Locate the cell with the specified text and output its [x, y] center coordinate. 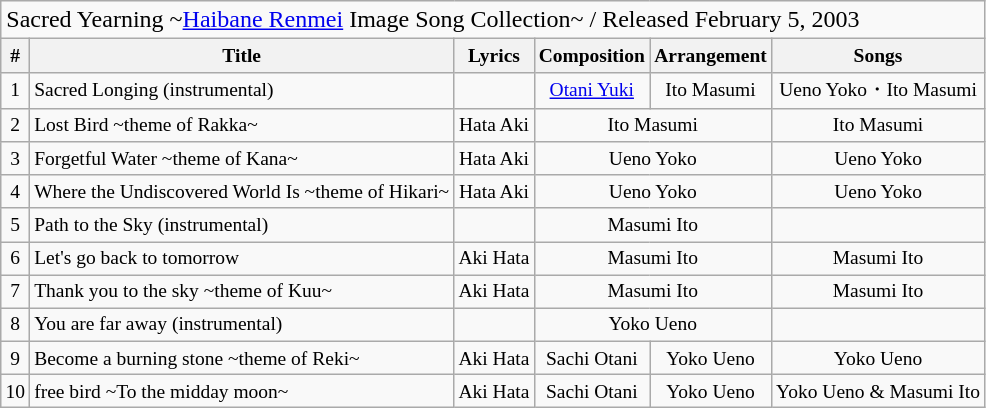
1 [16, 90]
Become a burning stone ~theme of Reki~ [242, 358]
You are far away (instrumental) [242, 324]
free bird ~To the midday moon~ [242, 392]
7 [16, 292]
Sacred Longing (instrumental) [242, 90]
Composition [592, 56]
5 [16, 224]
9 [16, 358]
3 [16, 158]
2 [16, 124]
6 [16, 258]
Ueno Yoko・Ito Masumi [878, 90]
Where the Undiscovered World Is ~theme of Hikari~ [242, 192]
Let's go back to tomorrow [242, 258]
Lost Bird ~theme of Rakka~ [242, 124]
4 [16, 192]
Songs [878, 56]
Arrangement [711, 56]
# [16, 56]
8 [16, 324]
Yoko Ueno & Masumi Ito [878, 392]
Path to the Sky (instrumental) [242, 224]
Otani Yuki [592, 90]
10 [16, 392]
Lyrics [494, 56]
Forgetful Water ~theme of Kana~ [242, 158]
Title [242, 56]
Thank you to the sky ~theme of Kuu~ [242, 292]
Sacred Yearning ~Haibane Renmei Image Song Collection~ / Released February 5, 2003 [493, 20]
